Locate the cell with the specified text and output its (X, Y) center coordinate. 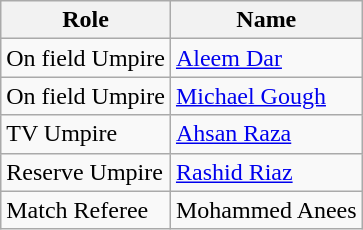
Mohammed Anees (266, 210)
Name (266, 20)
Rashid Riaz (266, 172)
Role (86, 20)
TV Umpire (86, 134)
Aleem Dar (266, 58)
Michael Gough (266, 96)
Reserve Umpire (86, 172)
Ahsan Raza (266, 134)
Match Referee (86, 210)
